Detect which cell encompasses the target text, then output its (X, Y) center coordinate. 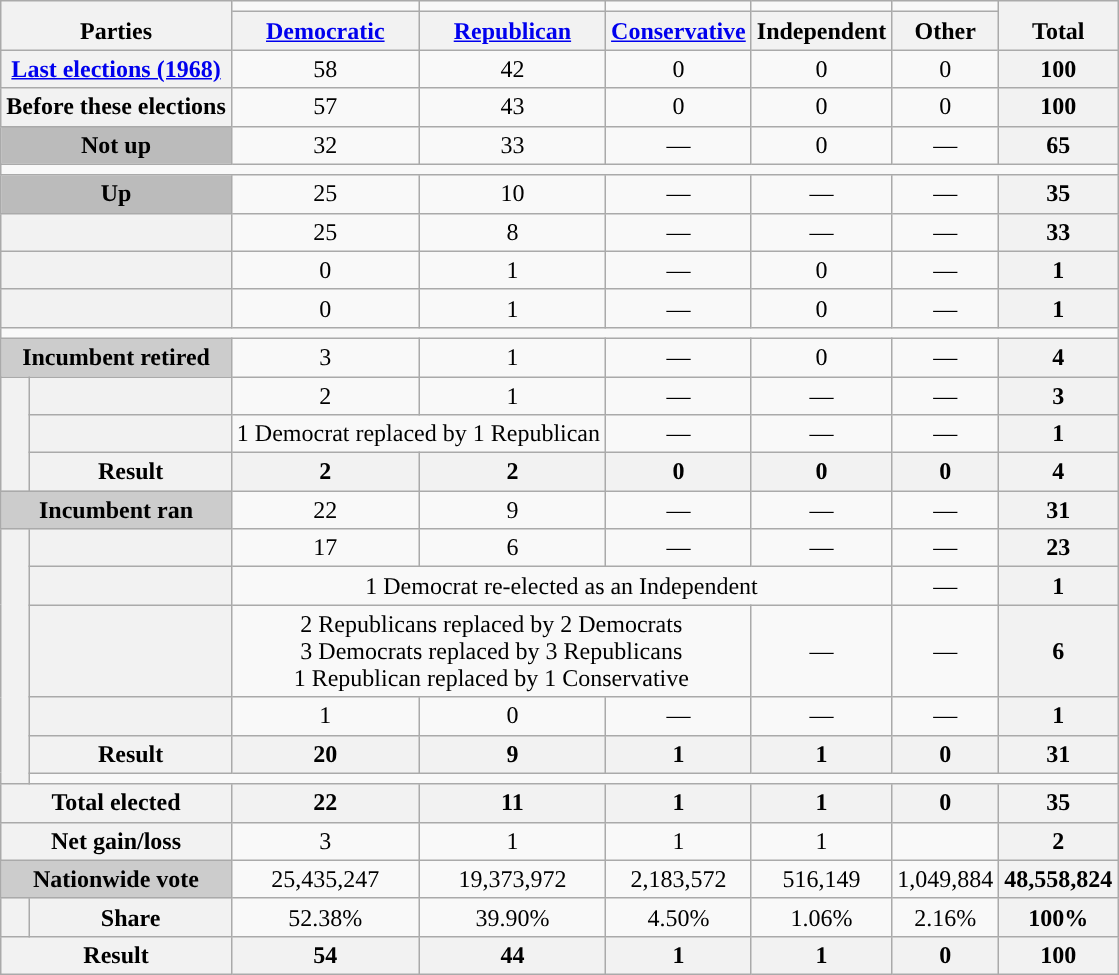
8 (512, 232)
Parties (116, 26)
19,373,972 (512, 879)
39.90% (512, 917)
Last elections (1968) (116, 69)
17 (325, 548)
Nationwide vote (116, 879)
Net gain/loss (116, 841)
1.06% (821, 917)
Before these elections (116, 107)
10 (512, 194)
20 (325, 754)
2.16% (946, 917)
Other (946, 31)
25,435,247 (325, 879)
Not up (116, 145)
58 (325, 69)
Conservative (679, 31)
Share (130, 917)
11 (512, 803)
4.50% (679, 917)
2 Republicans replaced by 2 Democrats 3 Democrats replaced by 3 Republicans 1 Republican replaced by 1 Conservative (491, 651)
1,049,884 (946, 879)
Total (1058, 26)
23 (1058, 548)
32 (325, 145)
Incumbent ran (116, 510)
100% (1058, 917)
1 Democrat re-elected as an Independent (561, 586)
Incumbent retired (116, 357)
Up (116, 194)
48,558,824 (1058, 879)
43 (512, 107)
57 (325, 107)
44 (512, 955)
52.38% (325, 917)
42 (512, 69)
Democratic (325, 31)
65 (1058, 145)
2,183,572 (679, 879)
Republican (512, 31)
516,149 (821, 879)
Total elected (116, 803)
Independent (821, 31)
54 (325, 955)
1 Democrat replaced by 1 Republican (418, 434)
